Provide the [X, Y] coordinate of the cell's center where the given text is located.  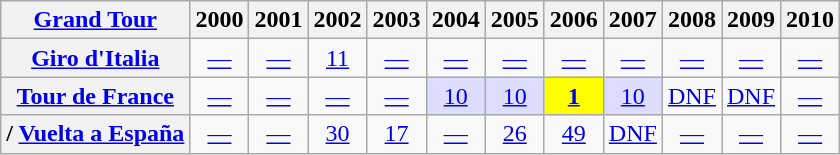
2004 [456, 20]
17 [396, 134]
/ Vuelta a España [96, 134]
2003 [396, 20]
2005 [514, 20]
Giro d'Italia [96, 58]
2008 [692, 20]
49 [574, 134]
Tour de France [96, 96]
30 [338, 134]
2001 [278, 20]
26 [514, 134]
2002 [338, 20]
2000 [220, 20]
1 [574, 96]
Grand Tour [96, 20]
11 [338, 58]
2009 [752, 20]
2010 [810, 20]
2007 [632, 20]
2006 [574, 20]
